Pinpoint the cell where the given text exists, returning its [x, y] midpoint coordinate. 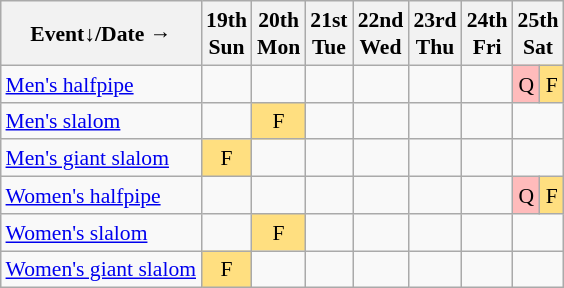
Men's halfpipe [102, 84]
Men's giant slalom [102, 158]
22ndWed [381, 33]
21stTue [328, 33]
Women's giant slalom [102, 268]
Women's slalom [102, 232]
25thSat [538, 33]
Women's halfpipe [102, 194]
Men's slalom [102, 120]
20thMon [278, 33]
24thFri [488, 33]
23rdThu [434, 33]
Event↓/Date → [102, 33]
19thSun [226, 33]
